For the text-containing cell, return its midpoint in [X, Y] coordinate format. 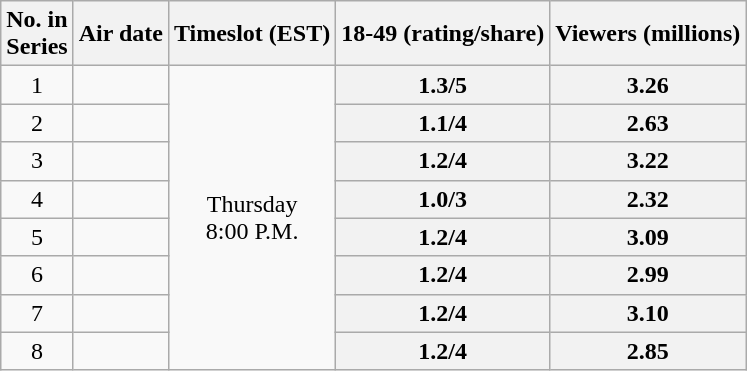
2.32 [648, 199]
1 [37, 85]
1.1/4 [443, 123]
5 [37, 237]
Thursday8:00 P.M. [252, 218]
1.3/5 [443, 85]
Viewers (millions) [648, 34]
2.99 [648, 275]
4 [37, 199]
1.0/3 [443, 199]
18-49 (rating/share) [443, 34]
8 [37, 351]
2.85 [648, 351]
3.09 [648, 237]
2 [37, 123]
3.10 [648, 313]
No. in Series [37, 34]
6 [37, 275]
3.22 [648, 161]
Timeslot (EST) [252, 34]
7 [37, 313]
3 [37, 161]
3.26 [648, 85]
2.63 [648, 123]
Air date [120, 34]
